Capture the cell that displays the provided text and extract its [X, Y] central coordinate. 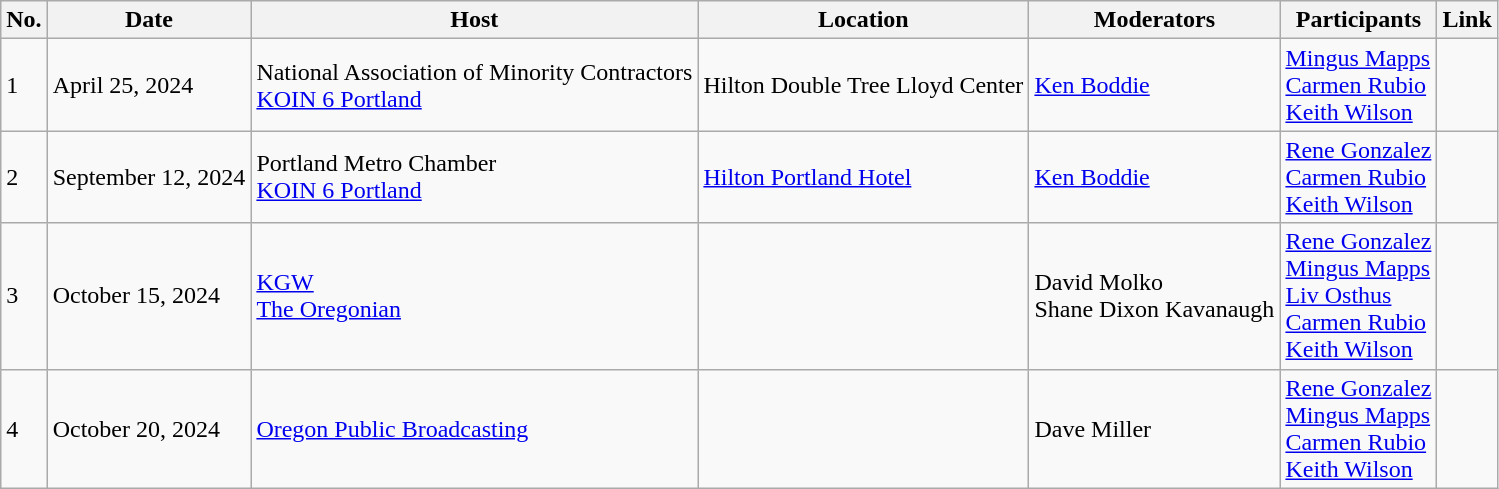
Hilton Portland Hotel [864, 177]
3 [24, 296]
Hilton Double Tree Lloyd Center [864, 85]
Portland Metro ChamberKOIN 6 Portland [474, 177]
October 15, 2024 [149, 296]
Oregon Public Broadcasting [474, 428]
KGWThe Oregonian [474, 296]
1 [24, 85]
April 25, 2024 [149, 85]
Dave Miller [1154, 428]
Participants [1358, 20]
Moderators [1154, 20]
Rene GonzalezCarmen RubioKeith Wilson [1358, 177]
October 20, 2024 [149, 428]
Rene GonzalezMingus MappsLiv OsthusCarmen RubioKeith Wilson [1358, 296]
No. [24, 20]
2 [24, 177]
David MolkoShane Dixon Kavanaugh [1154, 296]
Location [864, 20]
Mingus MappsCarmen RubioKeith Wilson [1358, 85]
4 [24, 428]
Rene GonzalezMingus MappsCarmen RubioKeith Wilson [1358, 428]
Date [149, 20]
Link [1467, 20]
Host [474, 20]
September 12, 2024 [149, 177]
National Association of Minority ContractorsKOIN 6 Portland [474, 85]
